Return the [x, y] coordinate for the center point of the cell that contains the specified text.  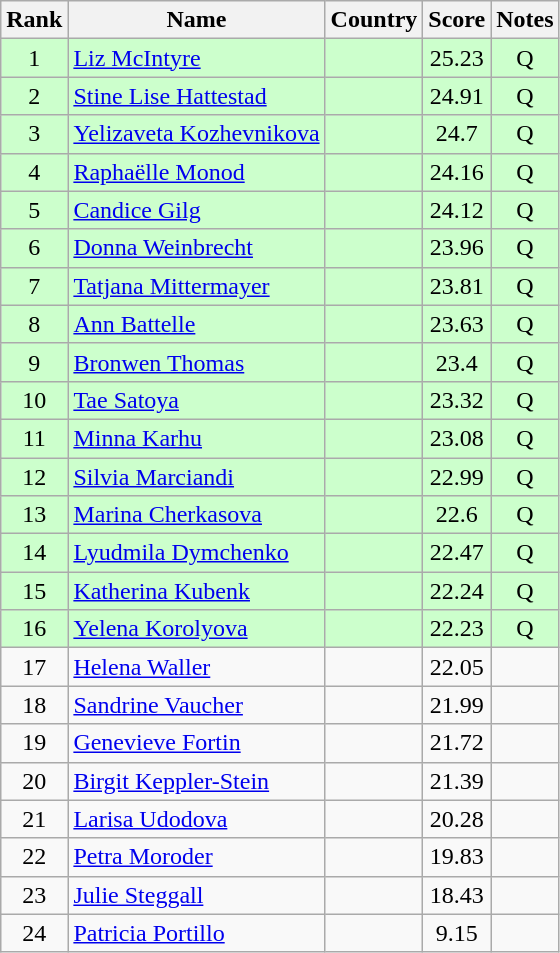
Silvia Marciandi [196, 477]
Genevieve Fortin [196, 743]
23 [34, 895]
13 [34, 515]
Tae Satoya [196, 400]
22.47 [457, 553]
14 [34, 553]
11 [34, 438]
Candice Gilg [196, 210]
Rank [34, 20]
1 [34, 58]
8 [34, 324]
20 [34, 781]
Ann Battelle [196, 324]
Donna Weinbrecht [196, 248]
23.81 [457, 286]
7 [34, 286]
19.83 [457, 857]
25.23 [457, 58]
6 [34, 248]
Score [457, 20]
Tatjana Mittermayer [196, 286]
12 [34, 477]
22 [34, 857]
2 [34, 96]
Yelena Korolyova [196, 629]
3 [34, 134]
23.96 [457, 248]
24.12 [457, 210]
Lyudmila Dymchenko [196, 553]
Stine Lise Hattestad [196, 96]
Katherina Kubenk [196, 591]
21.39 [457, 781]
24.16 [457, 172]
20.28 [457, 819]
22.05 [457, 667]
22.24 [457, 591]
4 [34, 172]
Yelizaveta Kozhevnikova [196, 134]
18 [34, 705]
Patricia Portillo [196, 933]
Larisa Udodova [196, 819]
9 [34, 362]
Petra Moroder [196, 857]
22.6 [457, 515]
17 [34, 667]
22.23 [457, 629]
21.99 [457, 705]
Minna Karhu [196, 438]
Raphaëlle Monod [196, 172]
Sandrine Vaucher [196, 705]
24 [34, 933]
23.63 [457, 324]
Julie Steggall [196, 895]
21 [34, 819]
9.15 [457, 933]
24.7 [457, 134]
Notes [525, 20]
15 [34, 591]
18.43 [457, 895]
Country [374, 20]
22.99 [457, 477]
Liz McIntyre [196, 58]
Helena Waller [196, 667]
5 [34, 210]
16 [34, 629]
Bronwen Thomas [196, 362]
10 [34, 400]
Marina Cherkasova [196, 515]
19 [34, 743]
24.91 [457, 96]
Name [196, 20]
Birgit Keppler-Stein [196, 781]
21.72 [457, 743]
23.08 [457, 438]
23.4 [457, 362]
23.32 [457, 400]
